Capture the cell that displays the provided text and extract its (x, y) central coordinate. 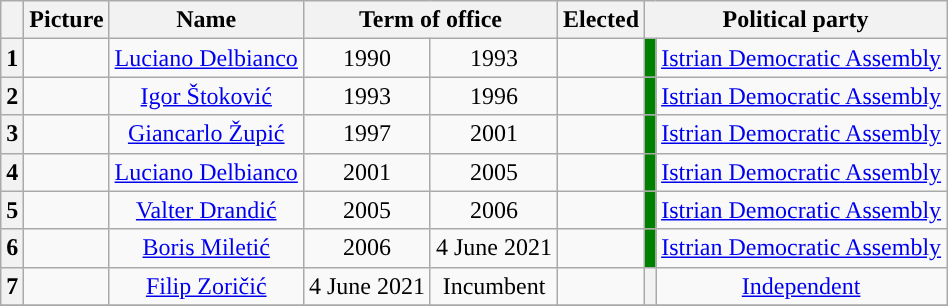
7 (12, 286)
Incumbent (494, 286)
4 (12, 172)
Name (206, 20)
Filip Zoričić (206, 286)
1996 (494, 96)
Igor Štoković (206, 96)
Boris Miletić (206, 248)
Independent (802, 286)
2 (12, 96)
3 (12, 134)
5 (12, 210)
6 (12, 248)
Political party (796, 20)
Valter Drandić (206, 210)
1997 (366, 134)
Term of office (430, 20)
1990 (366, 58)
Picture (66, 20)
Giancarlo Župić (206, 134)
Elected (602, 20)
1 (12, 58)
